Search for the cell housing the specified text and yield its (x, y) center coordinate. 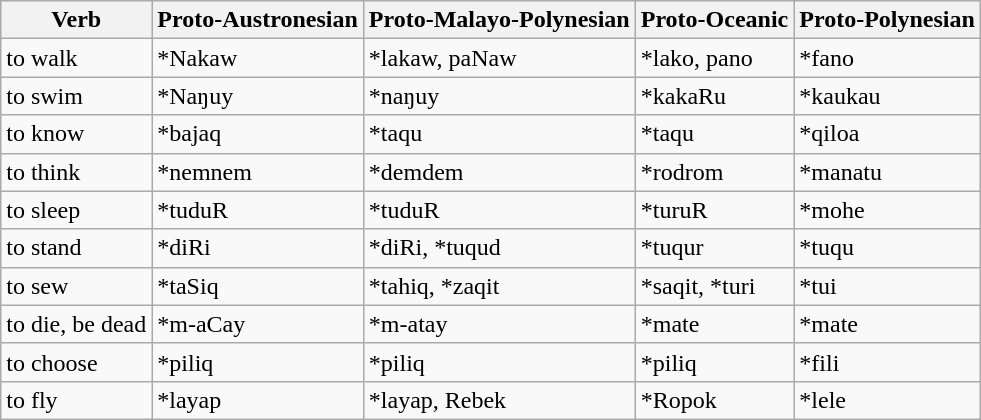
to think (76, 172)
*kaukau (888, 96)
*diRi, *tuqud (499, 248)
*taSiq (258, 286)
*Naŋuy (258, 96)
*nemnem (258, 172)
*manatu (888, 172)
to choose (76, 362)
to sleep (76, 210)
*m-aCay (258, 324)
to sew (76, 286)
*lele (888, 400)
Verb (76, 20)
to stand (76, 248)
*m-atay (499, 324)
*layap (258, 400)
*tahiq, *zaqit (499, 286)
to walk (76, 58)
*qiloa (888, 134)
to swim (76, 96)
*lako, pano (714, 58)
*lakaw, paNaw (499, 58)
Proto-Malayo-Polynesian (499, 20)
*mohe (888, 210)
to know (76, 134)
*demdem (499, 172)
*tuqur (714, 248)
*kakaRu (714, 96)
*Ropok (714, 400)
*fili (888, 362)
Proto-Oceanic (714, 20)
Proto-Polynesian (888, 20)
*tuqu (888, 248)
Proto-Austronesian (258, 20)
to fly (76, 400)
*layap, Rebek (499, 400)
*naŋuy (499, 96)
to die, be dead (76, 324)
*bajaq (258, 134)
*tui (888, 286)
*saqit, *turi (714, 286)
*rodrom (714, 172)
*diRi (258, 248)
*Nakaw (258, 58)
*turuR (714, 210)
*fano (888, 58)
